Extract the [X, Y] coordinate from the center of the cell holding the provided text.  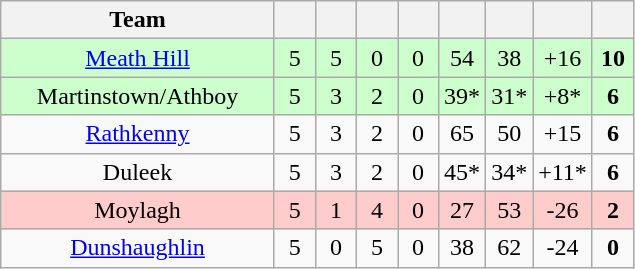
1 [336, 210]
-24 [563, 248]
10 [612, 58]
50 [510, 134]
-26 [563, 210]
+11* [563, 172]
Moylagh [138, 210]
+8* [563, 96]
31* [510, 96]
Meath Hill [138, 58]
4 [376, 210]
54 [462, 58]
+15 [563, 134]
65 [462, 134]
39* [462, 96]
62 [510, 248]
53 [510, 210]
27 [462, 210]
Dunshaughlin [138, 248]
+16 [563, 58]
34* [510, 172]
Rathkenny [138, 134]
Team [138, 20]
Duleek [138, 172]
45* [462, 172]
Martinstown/Athboy [138, 96]
